Identify which cell holds the provided text, then report its [X, Y] central coordinate. 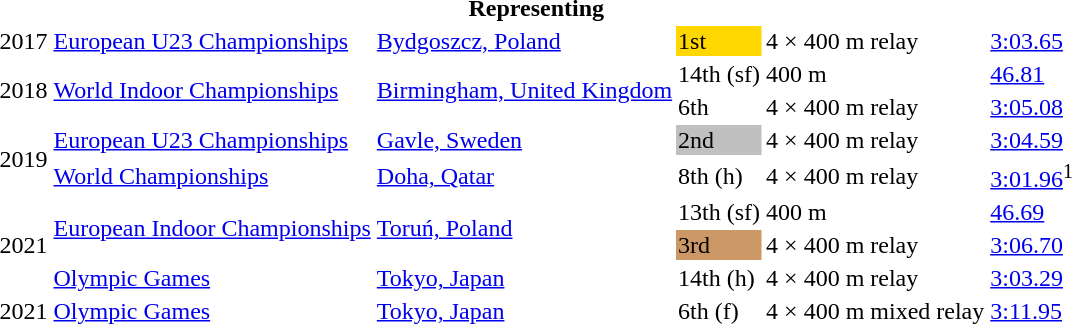
Olympic Games [212, 278]
1st [720, 41]
World Indoor Championships [212, 90]
2nd [720, 140]
Bydgoszcz, Poland [524, 41]
Gavle, Sweden [524, 140]
World Championships [212, 176]
Toruń, Poland [524, 228]
Tokyo, Japan [524, 278]
Birmingham, United Kingdom [524, 90]
14th (sf) [720, 74]
3rd [720, 245]
8th (h) [720, 176]
13th (sf) [720, 212]
European Indoor Championships [212, 228]
14th (h) [720, 278]
6th [720, 107]
Doha, Qatar [524, 176]
